Pinpoint the cell where the given text exists, returning its [x, y] midpoint coordinate. 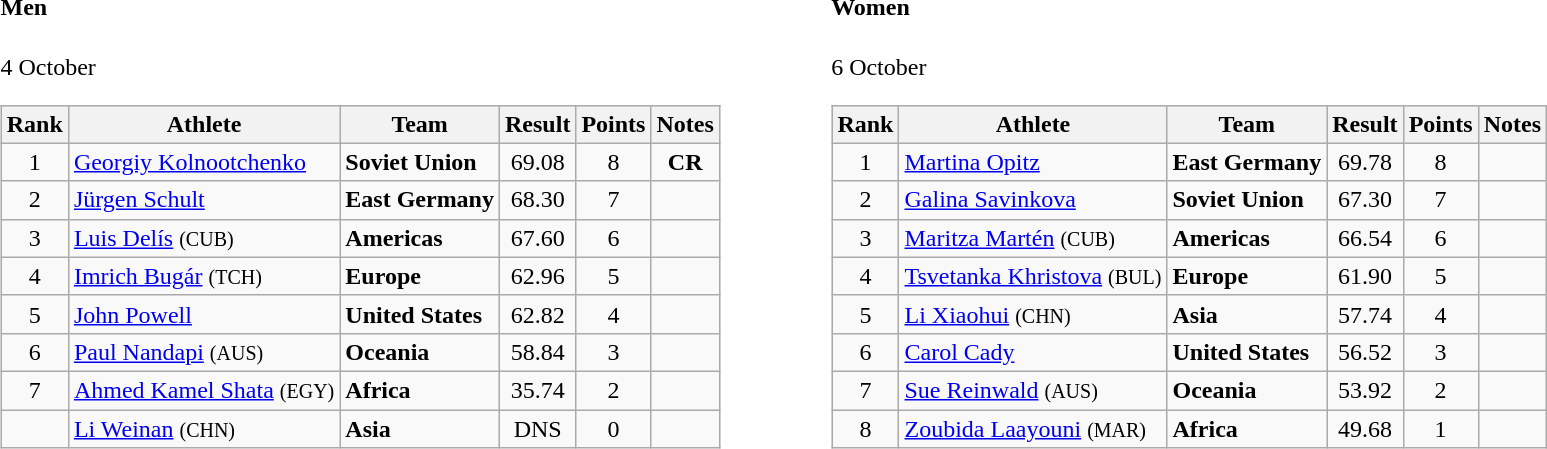
49.68 [1365, 429]
Tsvetanka Khristova (BUL) [1033, 276]
66.54 [1365, 238]
DNS [538, 429]
Paul Nandapi (AUS) [204, 352]
Jürgen Schult [204, 200]
Galina Savinkova [1033, 200]
Luis Delís (CUB) [204, 238]
56.52 [1365, 352]
Sue Reinwald (AUS) [1033, 390]
53.92 [1365, 390]
Li Xiaohui (CHN) [1033, 314]
57.74 [1365, 314]
0 [614, 429]
67.30 [1365, 200]
67.60 [538, 238]
Maritza Martén (CUB) [1033, 238]
Carol Cady [1033, 352]
61.90 [1365, 276]
69.08 [538, 162]
Ahmed Kamel Shata (EGY) [204, 390]
John Powell [204, 314]
Zoubida Laayouni (MAR) [1033, 429]
62.96 [538, 276]
68.30 [538, 200]
35.74 [538, 390]
69.78 [1365, 162]
Li Weinan (CHN) [204, 429]
Georgiy Kolnootchenko [204, 162]
58.84 [538, 352]
Martina Opitz [1033, 162]
CR [685, 162]
62.82 [538, 314]
Imrich Bugár (TCH) [204, 276]
